For the text-containing cell, return its midpoint in (x, y) coordinate format. 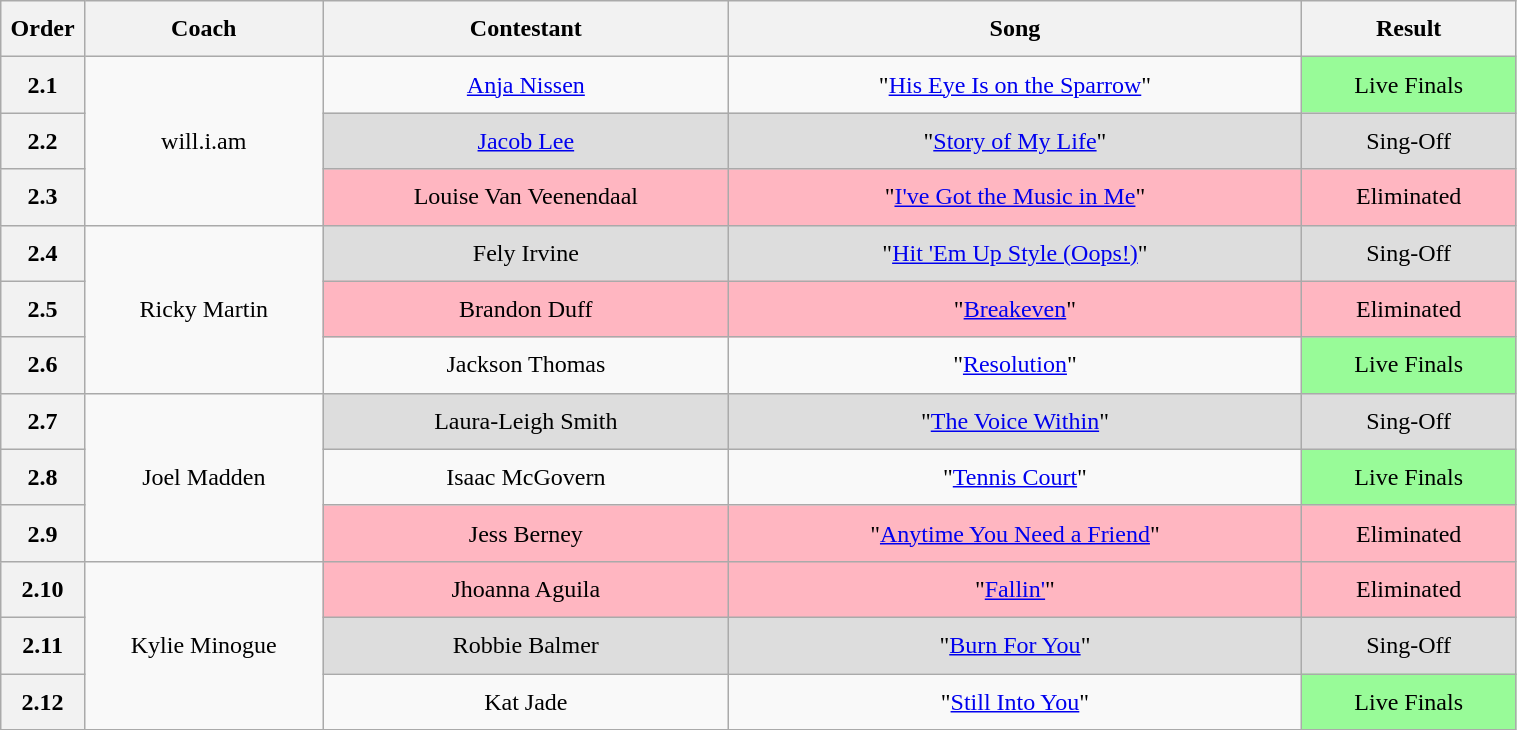
2.3 (43, 197)
2.10 (43, 589)
Result (1408, 29)
Jhoanna Aguila (526, 589)
Jacob Lee (526, 141)
2.5 (43, 309)
Contestant (526, 29)
Jess Berney (526, 533)
Joel Madden (204, 477)
2.8 (43, 477)
Fely Irvine (526, 253)
"Breakeven" (1016, 309)
Order (43, 29)
Jackson Thomas (526, 365)
2.9 (43, 533)
Ricky Martin (204, 309)
"Still Into You" (1016, 702)
2.4 (43, 253)
Kat Jade (526, 702)
Song (1016, 29)
Brandon Duff (526, 309)
Robbie Balmer (526, 645)
will.i.am (204, 141)
2.7 (43, 421)
"I've Got the Music in Me" (1016, 197)
Isaac McGovern (526, 477)
"The Voice Within" (1016, 421)
"Burn For You" (1016, 645)
Laura-Leigh Smith (526, 421)
"Story of My Life" (1016, 141)
2.12 (43, 702)
2.11 (43, 645)
"Tennis Court" (1016, 477)
Anja Nissen (526, 85)
2.1 (43, 85)
Coach (204, 29)
Kylie Minogue (204, 645)
2.6 (43, 365)
"Anytime You Need a Friend" (1016, 533)
2.2 (43, 141)
Louise Van Veenendaal (526, 197)
"His Eye Is on the Sparrow" (1016, 85)
"Hit 'Em Up Style (Oops!)" (1016, 253)
"Fallin'" (1016, 589)
"Resolution" (1016, 365)
